Detect which cell encompasses the target text, then output its (X, Y) center coordinate. 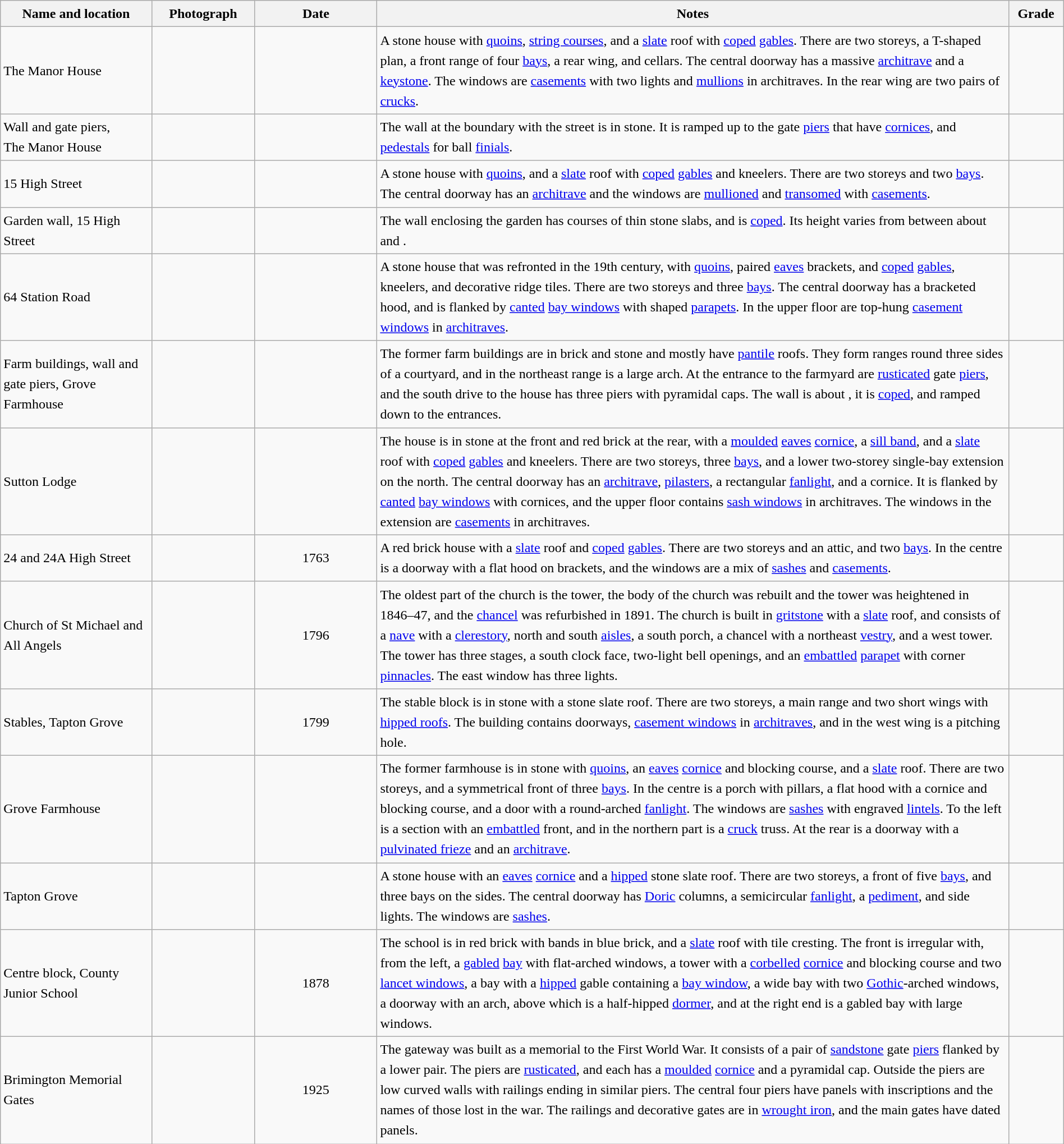
The Manor House (76, 71)
Garden wall, 15 High Street (76, 230)
Farm buildings, wall and gate piers, Grove Farmhouse (76, 384)
Grade (1036, 13)
24 and 24A High Street (76, 558)
Stables, Tapton Grove (76, 722)
1796 (316, 635)
Grove Farmhouse (76, 809)
The wall enclosing the garden has courses of thin stone slabs, and is coped. Its height varies from between about and . (692, 230)
Notes (692, 13)
1878 (316, 983)
1799 (316, 722)
1925 (316, 1091)
15 High Street (76, 184)
Centre block, County Junior School (76, 983)
Church of St Michael and All Angels (76, 635)
1763 (316, 558)
Name and location (76, 13)
Date (316, 13)
Sutton Lodge (76, 481)
Photograph (203, 13)
Wall and gate piers,The Manor House (76, 137)
Brimington Memorial Gates (76, 1091)
Tapton Grove (76, 897)
The wall at the boundary with the street is in stone. It is ramped up to the gate piers that have cornices, and pedestals for ball finials. (692, 137)
64 Station Road (76, 297)
